Provide the [x, y] coordinate of the cell's center where the given text is located.  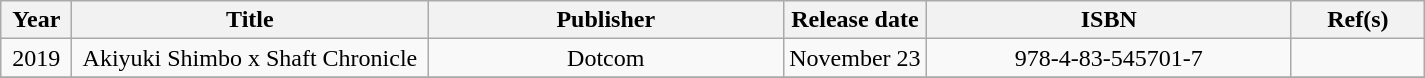
Publisher [606, 20]
November 23 [855, 58]
Title [250, 20]
Akiyuki Shimbo x Shaft Chronicle [250, 58]
Ref(s) [1358, 20]
2019 [36, 58]
978-4-83-545701-7 [1108, 58]
Dotcom [606, 58]
Release date [855, 20]
ISBN [1108, 20]
Year [36, 20]
